Locate the cell with the specified text and output its (x, y) center coordinate. 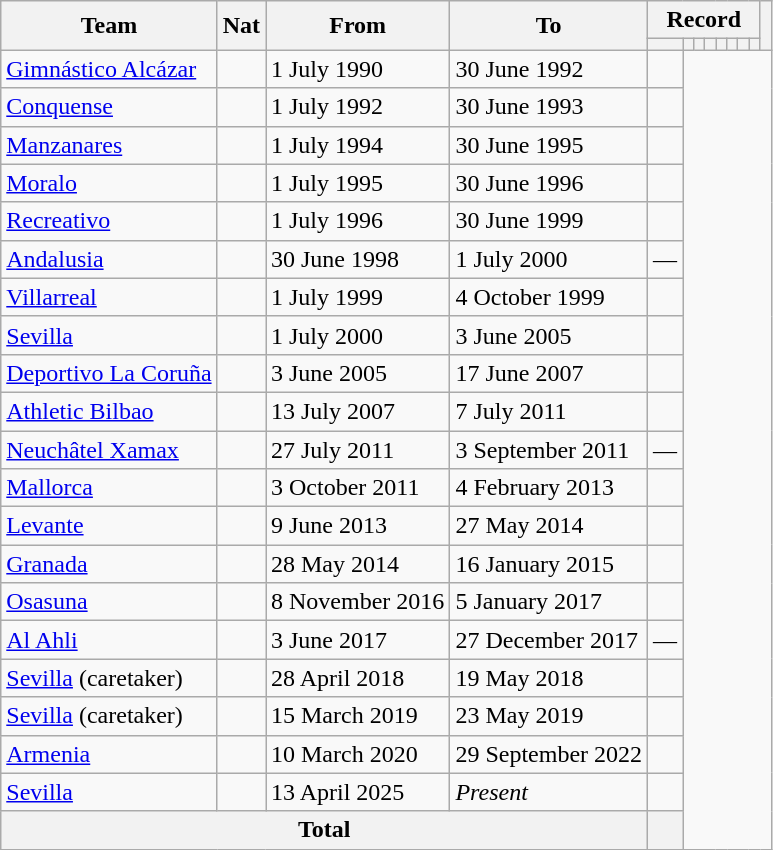
23 May 2019 (549, 716)
16 January 2015 (549, 564)
4 February 2013 (549, 488)
8 November 2016 (358, 602)
Villarreal (109, 297)
27 December 2017 (549, 640)
1 July 1999 (358, 297)
10 March 2020 (358, 754)
Total (324, 830)
28 May 2014 (358, 564)
13 April 2025 (358, 792)
Andalusia (109, 259)
29 September 2022 (549, 754)
Armenia (109, 754)
Recreativo (109, 221)
Athletic Bilbao (109, 411)
17 June 2007 (549, 373)
Nat (241, 26)
Team (109, 26)
1 July 1996 (358, 221)
1 July 1995 (358, 183)
1 July 1990 (358, 69)
Granada (109, 564)
Moralo (109, 183)
Osasuna (109, 602)
19 May 2018 (549, 678)
27 May 2014 (549, 526)
Deportivo La Coruña (109, 373)
Conquense (109, 107)
Al Ahli (109, 640)
27 July 2011 (358, 449)
30 June 1993 (549, 107)
To (549, 26)
30 June 1995 (549, 145)
3 June 2017 (358, 640)
4 October 1999 (549, 297)
30 June 1998 (358, 259)
Present (549, 792)
7 July 2011 (549, 411)
1 July 1994 (358, 145)
30 June 1999 (549, 221)
1 July 1992 (358, 107)
Gimnástico Alcázar (109, 69)
Neuchâtel Xamax (109, 449)
28 April 2018 (358, 678)
9 June 2013 (358, 526)
From (358, 26)
13 July 2007 (358, 411)
5 January 2017 (549, 602)
15 March 2019 (358, 716)
3 October 2011 (358, 488)
Mallorca (109, 488)
30 June 1996 (549, 183)
3 September 2011 (549, 449)
Record (704, 20)
Levante (109, 526)
Manzanares (109, 145)
30 June 1992 (549, 69)
